Output the [X, Y] coordinate of the center of the cell containing the given text.  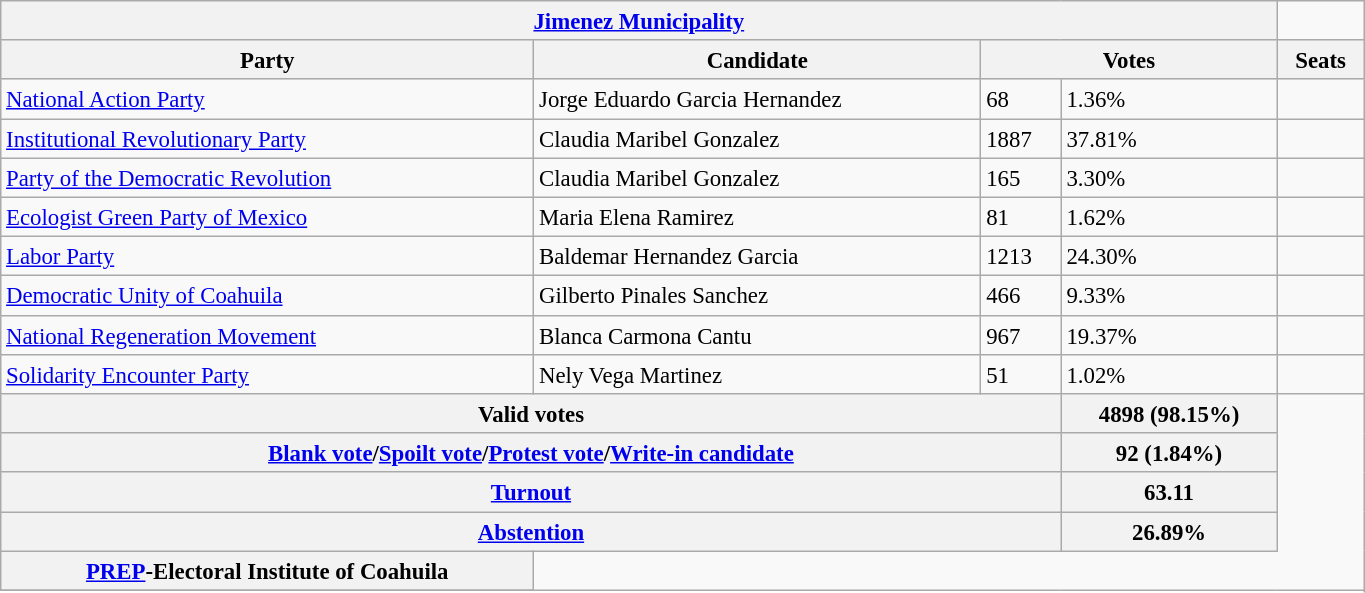
Turnout [531, 492]
63.11 [1169, 492]
466 [1021, 296]
Solidarity Encounter Party [268, 374]
Jimenez Municipality [639, 20]
Blank vote/Spoilt vote/Protest vote/Write-in candidate [531, 452]
Votes [1129, 60]
Valid votes [531, 414]
Baldemar Hernandez Garcia [758, 256]
Institutional Revolutionary Party [268, 138]
3.30% [1169, 178]
37.81% [1169, 138]
4898 (98.15%) [1169, 414]
Democratic Unity of Coahuila [268, 296]
Blanca Carmona Cantu [758, 334]
1887 [1021, 138]
Seats [1320, 60]
26.89% [1169, 532]
Party of the Democratic Revolution [268, 178]
967 [1021, 334]
68 [1021, 100]
9.33% [1169, 296]
19.37% [1169, 334]
1.02% [1169, 374]
1213 [1021, 256]
51 [1021, 374]
92 (1.84%) [1169, 452]
Nely Vega Martinez [758, 374]
Jorge Eduardo Garcia Hernandez [758, 100]
Ecologist Green Party of Mexico [268, 216]
Gilberto Pinales Sanchez [758, 296]
165 [1021, 178]
Candidate [758, 60]
Labor Party [268, 256]
National Action Party [268, 100]
1.62% [1169, 216]
81 [1021, 216]
National Regeneration Movement [268, 334]
PREP-Electoral Institute of Coahuila [268, 570]
Abstention [531, 532]
24.30% [1169, 256]
1.36% [1169, 100]
Maria Elena Ramirez [758, 216]
Party [268, 60]
